For the text-containing cell, return its midpoint in (x, y) coordinate format. 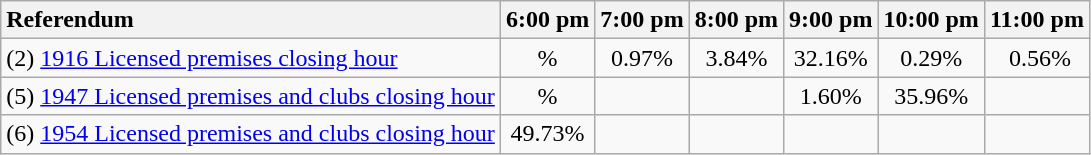
3.84% (736, 58)
(5) 1947 Licensed premises and clubs closing hour (251, 96)
7:00 pm (642, 20)
Referendum (251, 20)
6:00 pm (547, 20)
10:00 pm (931, 20)
35.96% (931, 96)
(2) 1916 Licensed premises closing hour (251, 58)
8:00 pm (736, 20)
(6) 1954 Licensed premises and clubs closing hour (251, 134)
32.16% (831, 58)
0.29% (931, 58)
49.73% (547, 134)
1.60% (831, 96)
0.56% (1036, 58)
9:00 pm (831, 20)
11:00 pm (1036, 20)
0.97% (642, 58)
